Output the [X, Y] coordinate of the center of the cell containing the given text.  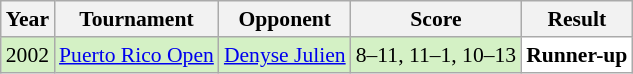
8–11, 11–1, 10–13 [436, 55]
2002 [28, 55]
Denyse Julien [285, 55]
Year [28, 19]
Tournament [136, 19]
Puerto Rico Open [136, 55]
Result [576, 19]
Score [436, 19]
Runner-up [576, 55]
Opponent [285, 19]
